For the text-containing cell, return its midpoint in [X, Y] coordinate format. 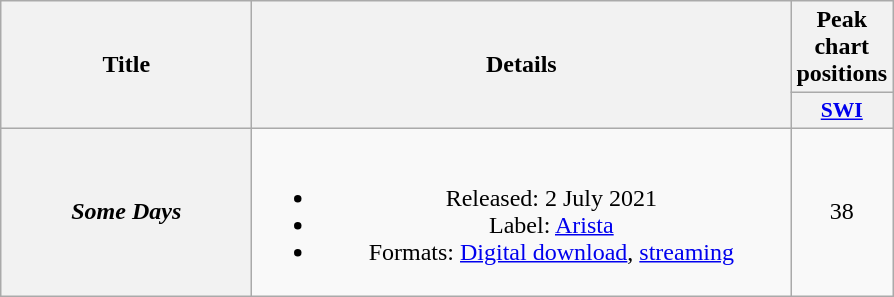
Some Days [126, 212]
Title [126, 65]
SWI [842, 111]
38 [842, 212]
Peak chart positions [842, 47]
Details [522, 65]
Released: 2 July 2021Label: AristaFormats: Digital download, streaming [522, 212]
